From the cell containing the given text, extract its center point as (X, Y) coordinate. 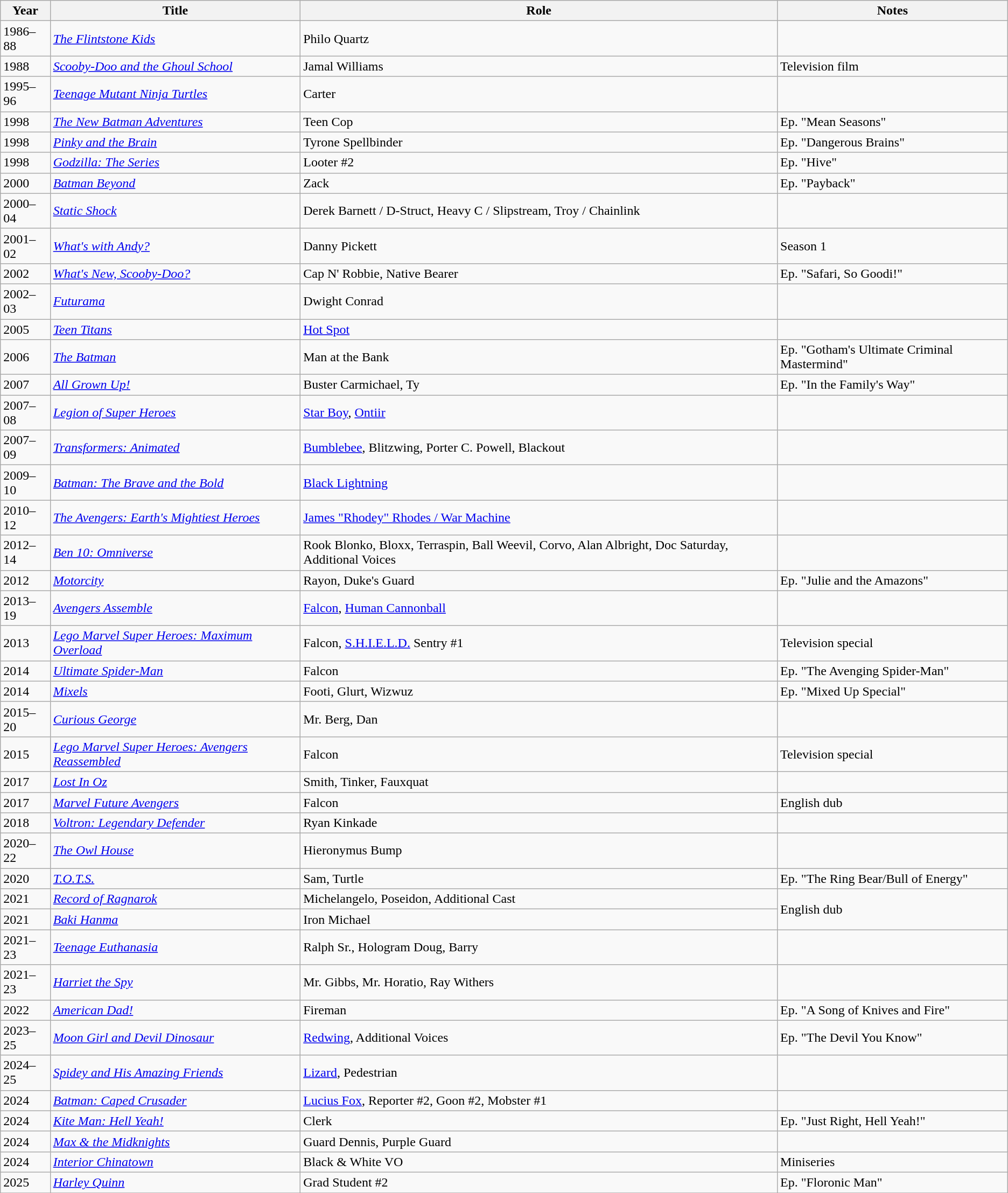
Sam, Turtle (539, 879)
2007–09 (25, 448)
Pinky and the Brain (176, 142)
Guard Dennis, Purple Guard (539, 1141)
Ep. "The Avenging Spider-Man" (893, 671)
Season 1 (893, 245)
Moon Girl and Devil Dinosaur (176, 1038)
Ep. "Payback" (893, 183)
2023–25 (25, 1038)
Kite Man: Hell Yeah! (176, 1121)
All Grown Up! (176, 385)
The Owl House (176, 851)
Legion of Super Heroes (176, 412)
Record of Ragnarok (176, 899)
Notes (893, 11)
2025 (25, 1182)
Marvel Future Avengers (176, 803)
What's with Andy? (176, 245)
Ep. "Mixed Up Special" (893, 691)
2005 (25, 329)
2007 (25, 385)
Title (176, 11)
Motorcity (176, 580)
Ep. "Mean Seasons" (893, 122)
Ultimate Spider-Man (176, 671)
Philo Quartz (539, 39)
2020 (25, 879)
Harley Quinn (176, 1182)
Lego Marvel Super Heroes: Maximum Overload (176, 643)
Mr. Gibbs, Mr. Horatio, Ray Withers (539, 982)
Rayon, Duke's Guard (539, 580)
Year (25, 11)
2015–20 (25, 719)
The Avengers: Earth's Mightiest Heroes (176, 518)
2002 (25, 273)
Ep. "Julie and the Amazons" (893, 580)
Footi, Glurt, Wizwuz (539, 691)
Fireman (539, 1010)
Ep. "Dangerous Brains" (893, 142)
Interior Chinatown (176, 1162)
Hieronymus Bump (539, 851)
Falcon, S.H.I.E.L.D. Sentry #1 (539, 643)
Teen Cop (539, 122)
1986–88 (25, 39)
American Dad! (176, 1010)
Transformers: Animated (176, 448)
Zack (539, 183)
Ep. "The Devil You Know" (893, 1038)
Black & White VO (539, 1162)
Baki Hanma (176, 920)
Ryan Kinkade (539, 823)
Iron Michael (539, 920)
What's New, Scooby-Doo? (176, 273)
2024–25 (25, 1072)
Role (539, 11)
Lucius Fox, Reporter #2, Goon #2, Mobster #1 (539, 1100)
Ep. "The Ring Bear/Bull of Energy" (893, 879)
The New Batman Adventures (176, 122)
2020–22 (25, 851)
Teen Titans (176, 329)
2013 (25, 643)
Clerk (539, 1121)
Harriet the Spy (176, 982)
Ep. "Just Right, Hell Yeah!" (893, 1121)
Michelangelo, Poseidon, Additional Cast (539, 899)
Lego Marvel Super Heroes: Avengers Reassembled (176, 754)
Redwing, Additional Voices (539, 1038)
Tyrone Spellbinder (539, 142)
2009–10 (25, 482)
Dwight Conrad (539, 301)
Rook Blonko, Bloxx, Terraspin, Ball Weevil, Corvo, Alan Albright, Doc Saturday, Additional Voices (539, 552)
Man at the Bank (539, 357)
Futurama (176, 301)
Miniseries (893, 1162)
2007–08 (25, 412)
Smith, Tinker, Fauxquat (539, 782)
Looter #2 (539, 163)
1995–96 (25, 94)
Ralph Sr., Hologram Doug, Barry (539, 948)
Grad Student #2 (539, 1182)
Derek Barnett / D-Struct, Heavy C / Slipstream, Troy / Chainlink (539, 211)
Ep. "Gotham's Ultimate Criminal Mastermind" (893, 357)
Static Shock (176, 211)
Spidey and His Amazing Friends (176, 1072)
Ep. "A Song of Knives and Fire" (893, 1010)
Jamal Williams (539, 66)
2012 (25, 580)
Godzilla: The Series (176, 163)
2018 (25, 823)
Hot Spot (539, 329)
1988 (25, 66)
Teenage Euthanasia (176, 948)
Ep. "Floronic Man" (893, 1182)
Batman: Caped Crusader (176, 1100)
2012–14 (25, 552)
2006 (25, 357)
Avengers Assemble (176, 608)
2022 (25, 1010)
Bumblebee, Blitzwing, Porter C. Powell, Blackout (539, 448)
Star Boy, Ontiir (539, 412)
2015 (25, 754)
Voltron: Legendary Defender (176, 823)
2013–19 (25, 608)
Lost In Oz (176, 782)
Lizard, Pedestrian (539, 1072)
Cap N' Robbie, Native Bearer (539, 273)
Buster Carmichael, Ty (539, 385)
Danny Pickett (539, 245)
Ep. "In the Family's Way" (893, 385)
Batman: The Brave and the Bold (176, 482)
Curious George (176, 719)
Black Lightning (539, 482)
Carter (539, 94)
2002–03 (25, 301)
Batman Beyond (176, 183)
2000 (25, 183)
2010–12 (25, 518)
Television film (893, 66)
The Batman (176, 357)
The Flintstone Kids (176, 39)
Mr. Berg, Dan (539, 719)
2000–04 (25, 211)
Ep. "Safari, So Goodi!" (893, 273)
Falcon, Human Cannonball (539, 608)
T.O.T.S. (176, 879)
Mixels (176, 691)
Ep. "Hive" (893, 163)
Ben 10: Omniverse (176, 552)
2001–02 (25, 245)
Max & the Midknights (176, 1141)
James "Rhodey" Rhodes / War Machine (539, 518)
Scooby-Doo and the Ghoul School (176, 66)
Teenage Mutant Ninja Turtles (176, 94)
